Search for the cell housing the specified text and yield its (x, y) center coordinate. 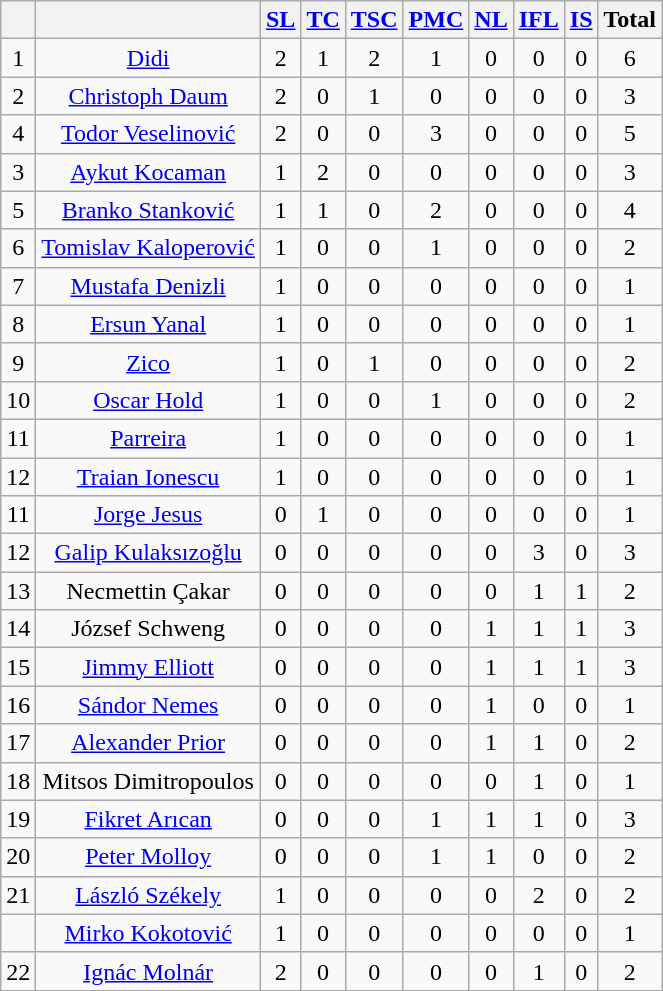
Jorge Jesus (148, 515)
László Székely (148, 895)
8 (18, 324)
Christoph Daum (148, 96)
József Schweng (148, 629)
SL (280, 20)
Aykut Kocaman (148, 172)
19 (18, 819)
TC (323, 20)
7 (18, 286)
IS (581, 20)
10 (18, 400)
Zico (148, 362)
Mirko Kokotović (148, 933)
Didi (148, 58)
NL (491, 20)
Todor Veselinović (148, 134)
TSC (374, 20)
Fikret Arıcan (148, 819)
Peter Molloy (148, 857)
Oscar Hold (148, 400)
18 (18, 781)
PMC (436, 20)
Sándor Nemes (148, 705)
16 (18, 705)
Ignác Molnár (148, 971)
Jimmy Elliott (148, 667)
20 (18, 857)
Mustafa Denizli (148, 286)
14 (18, 629)
Total (630, 20)
Galip Kulaksızoğlu (148, 553)
Branko Stanković (148, 210)
22 (18, 971)
21 (18, 895)
15 (18, 667)
Mitsos Dimitropoulos (148, 781)
Necmettin Çakar (148, 591)
17 (18, 743)
Traian Ionescu (148, 477)
Parreira (148, 438)
Ersun Yanal (148, 324)
Tomislav Kaloperović (148, 248)
IFL (538, 20)
Alexander Prior (148, 743)
9 (18, 362)
13 (18, 591)
